Determine the (X, Y) coordinate at the center of the cell enclosing the given text.  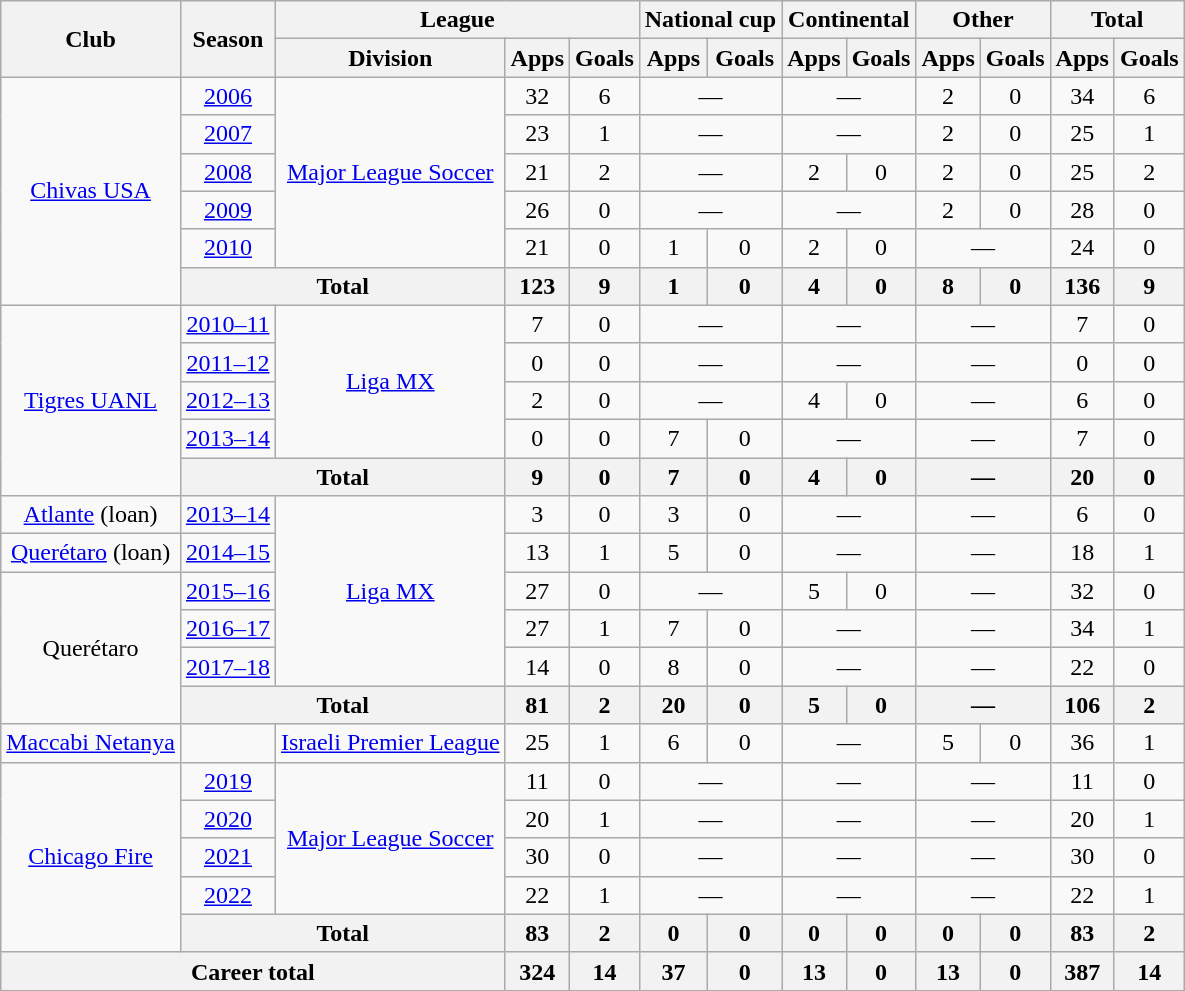
2017–18 (228, 667)
Querétaro (loan) (91, 553)
2021 (228, 857)
Chivas USA (91, 191)
26 (537, 210)
28 (1082, 210)
Other (983, 20)
Career total (253, 971)
National cup (710, 20)
Continental (849, 20)
2020 (228, 819)
106 (1082, 705)
2010–11 (228, 324)
2010 (228, 248)
Querétaro (91, 648)
324 (537, 971)
23 (537, 134)
League (457, 20)
136 (1082, 286)
Division (390, 58)
Club (91, 39)
Season (228, 39)
387 (1082, 971)
Chicago Fire (91, 857)
18 (1082, 553)
81 (537, 705)
2014–15 (228, 553)
2022 (228, 895)
2006 (228, 96)
2019 (228, 781)
Atlante (loan) (91, 515)
2009 (228, 210)
2007 (228, 134)
Tigres UANL (91, 400)
123 (537, 286)
36 (1082, 743)
2008 (228, 172)
37 (673, 971)
2016–17 (228, 629)
2011–12 (228, 362)
2015–16 (228, 591)
Israeli Premier League (390, 743)
24 (1082, 248)
Maccabi Netanya (91, 743)
2012–13 (228, 400)
